Return [X, Y] of the center of cell containing provided text 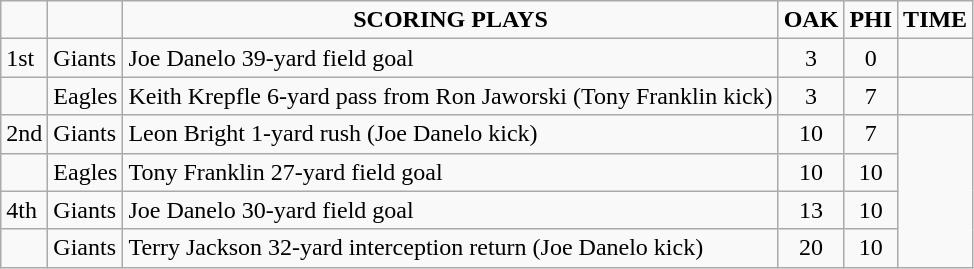
TIME [936, 20]
SCORING PLAYS [450, 20]
1st [24, 58]
13 [811, 210]
Joe Danelo 39-yard field goal [450, 58]
Leon Bright 1-yard rush (Joe Danelo kick) [450, 134]
0 [871, 58]
Tony Franklin 27-yard field goal [450, 172]
20 [811, 248]
Terry Jackson 32-yard interception return (Joe Danelo kick) [450, 248]
PHI [871, 20]
OAK [811, 20]
4th [24, 210]
Joe Danelo 30-yard field goal [450, 210]
2nd [24, 134]
Keith Krepfle 6-yard pass from Ron Jaworski (Tony Franklin kick) [450, 96]
